Search for the cell housing the specified text and yield its [X, Y] center coordinate. 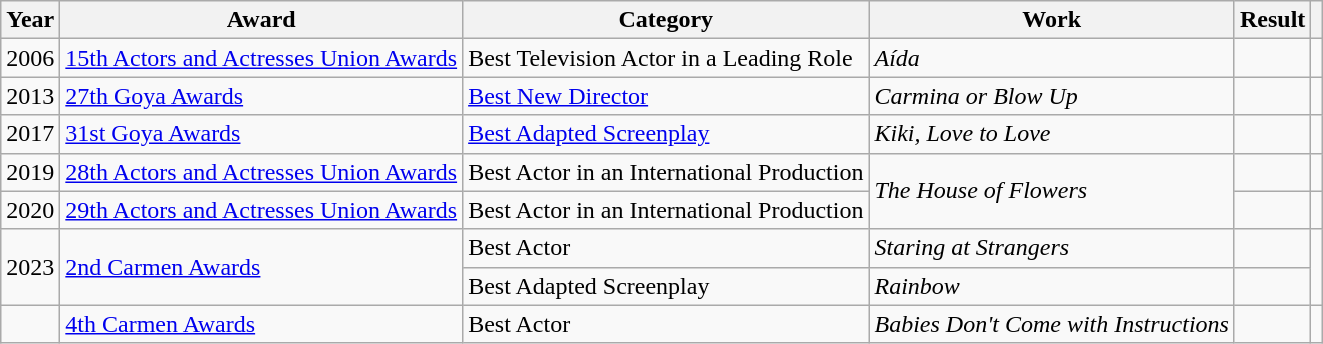
The House of Flowers [1052, 191]
2019 [30, 172]
Staring at Strangers [1052, 248]
Babies Don't Come with Instructions [1052, 324]
Result [1272, 20]
2nd Carmen Awards [262, 267]
29th Actors and Actresses Union Awards [262, 210]
2023 [30, 267]
Kiki, Love to Love [1052, 134]
2013 [30, 96]
Aída [1052, 58]
15th Actors and Actresses Union Awards [262, 58]
28th Actors and Actresses Union Awards [262, 172]
27th Goya Awards [262, 96]
Best New Director [666, 96]
2006 [30, 58]
Category [666, 20]
Year [30, 20]
Award [262, 20]
2017 [30, 134]
2020 [30, 210]
Work [1052, 20]
4th Carmen Awards [262, 324]
Rainbow [1052, 286]
Carmina or Blow Up [1052, 96]
31st Goya Awards [262, 134]
Best Television Actor in a Leading Role [666, 58]
